From the cell containing the given text, extract its center point as (x, y) coordinate. 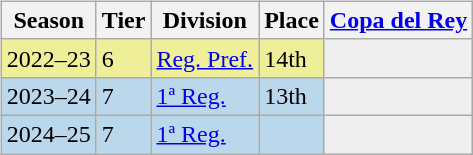
14th (292, 58)
Copa del Rey (398, 20)
2022–23 (48, 58)
Season (48, 20)
Division (205, 20)
Place (292, 20)
Tier (124, 20)
6 (124, 58)
2023–24 (48, 96)
13th (292, 96)
Reg. Pref. (205, 58)
2024–25 (48, 134)
